Locate the cell with the specified text and output its (x, y) center coordinate. 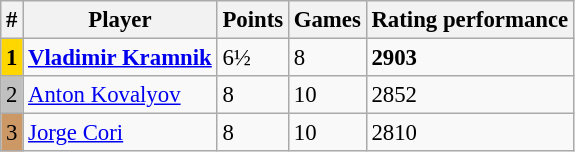
Player (120, 20)
2 (12, 95)
2810 (470, 133)
2903 (470, 58)
Games (327, 20)
# (12, 20)
Anton Kovalyov (120, 95)
Vladimir Kramnik (120, 58)
1 (12, 58)
3 (12, 133)
Points (252, 20)
Jorge Cori (120, 133)
6½ (252, 58)
2852 (470, 95)
Rating performance (470, 20)
